Pinpoint the cell where the given text exists, returning its [x, y] midpoint coordinate. 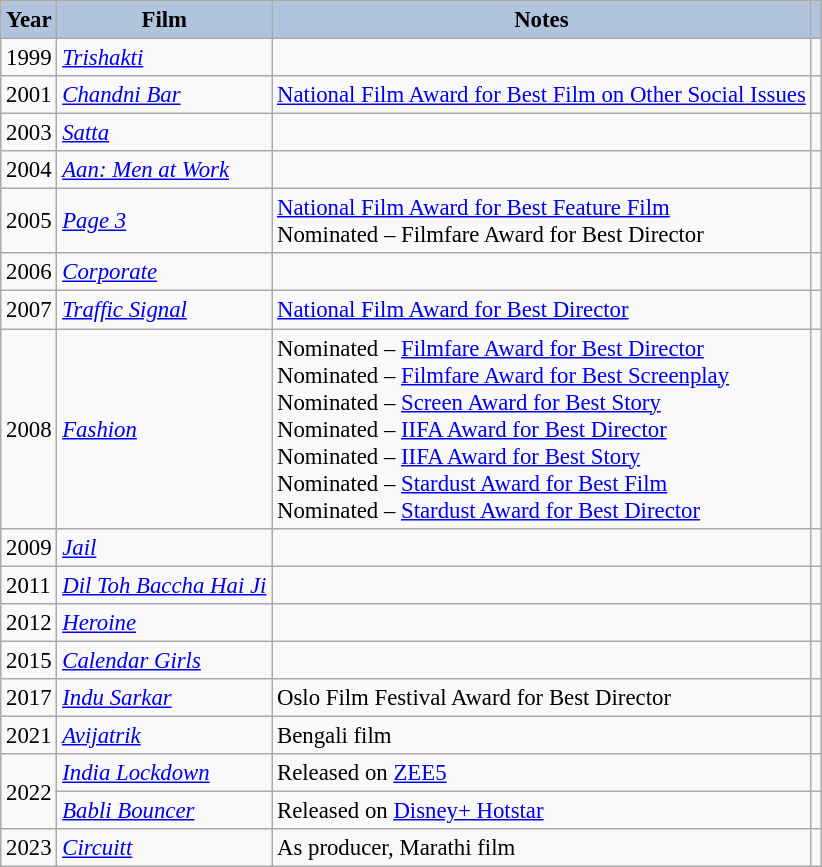
Trishakti [164, 58]
2008 [29, 429]
Satta [164, 133]
2021 [29, 735]
Chandni Bar [164, 95]
Traffic Signal [164, 310]
Film [164, 20]
Calendar Girls [164, 660]
As producer, Marathi film [542, 848]
Avijatrik [164, 735]
Babli Bouncer [164, 810]
Page 3 [164, 222]
2009 [29, 547]
Released on Disney+ Hotstar [542, 810]
National Film Award for Best Director [542, 310]
Oslo Film Festival Award for Best Director [542, 698]
2005 [29, 222]
Jail [164, 547]
Circuitt [164, 848]
2007 [29, 310]
2012 [29, 622]
2022 [29, 792]
2001 [29, 95]
2015 [29, 660]
Indu Sarkar [164, 698]
Bengali film [542, 735]
1999 [29, 58]
2011 [29, 585]
Notes [542, 20]
Corporate [164, 273]
2003 [29, 133]
2023 [29, 848]
National Film Award for Best Feature FilmNominated – Filmfare Award for Best Director [542, 222]
2004 [29, 170]
2017 [29, 698]
Heroine [164, 622]
National Film Award for Best Film on Other Social Issues [542, 95]
2006 [29, 273]
Fashion [164, 429]
India Lockdown [164, 773]
Released on ZEE5 [542, 773]
Dil Toh Baccha Hai Ji [164, 585]
Year [29, 20]
Aan: Men at Work [164, 170]
